Find where the given text appears and provide that cell's center as [x, y] coordinate. 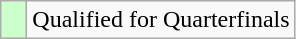
Qualified for Quarterfinals [161, 20]
